From the cell containing the given text, extract its center point as (x, y) coordinate. 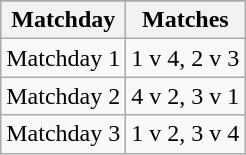
1 v 4, 2 v 3 (186, 58)
4 v 2, 3 v 1 (186, 96)
Matches (186, 20)
Matchday (64, 20)
Matchday 1 (64, 58)
1 v 2, 3 v 4 (186, 134)
Matchday 3 (64, 134)
Matchday 2 (64, 96)
